Pinpoint the cell where the given text exists, returning its (X, Y) midpoint coordinate. 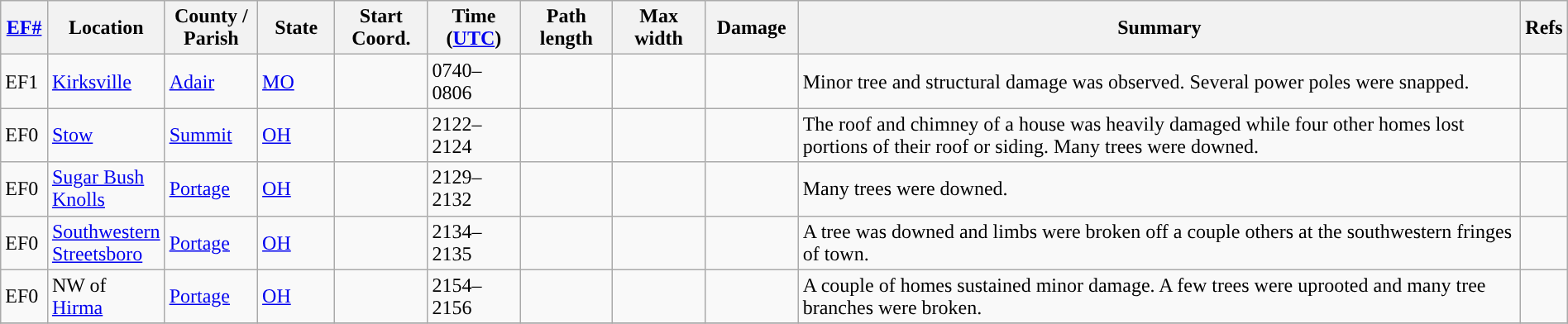
Path length (566, 28)
A tree was downed and limbs were broken off a couple others at the southwestern fringes of town. (1159, 243)
2129–2132 (474, 188)
0740–0806 (474, 81)
Minor tree and structural damage was observed. Several power poles were snapped. (1159, 81)
County / Parish (211, 28)
Southwestern Streetsboro (106, 243)
Sugar Bush Knolls (106, 188)
MO (296, 81)
State (296, 28)
2154–2156 (474, 296)
Damage (751, 28)
2134–2135 (474, 243)
Kirksville (106, 81)
Time (UTC) (474, 28)
A couple of homes sustained minor damage. A few trees were uprooted and many tree branches were broken. (1159, 296)
EF1 (25, 81)
Start Coord. (381, 28)
Many trees were downed. (1159, 188)
Summary (1159, 28)
2122–2124 (474, 136)
Stow (106, 136)
Max width (659, 28)
EF# (25, 28)
Refs (1545, 28)
Adair (211, 81)
Summit (211, 136)
Location (106, 28)
NW of Hirma (106, 296)
The roof and chimney of a house was heavily damaged while four other homes lost portions of their roof or siding. Many trees were downed. (1159, 136)
